Locate the cell with the specified text and output its [X, Y] center coordinate. 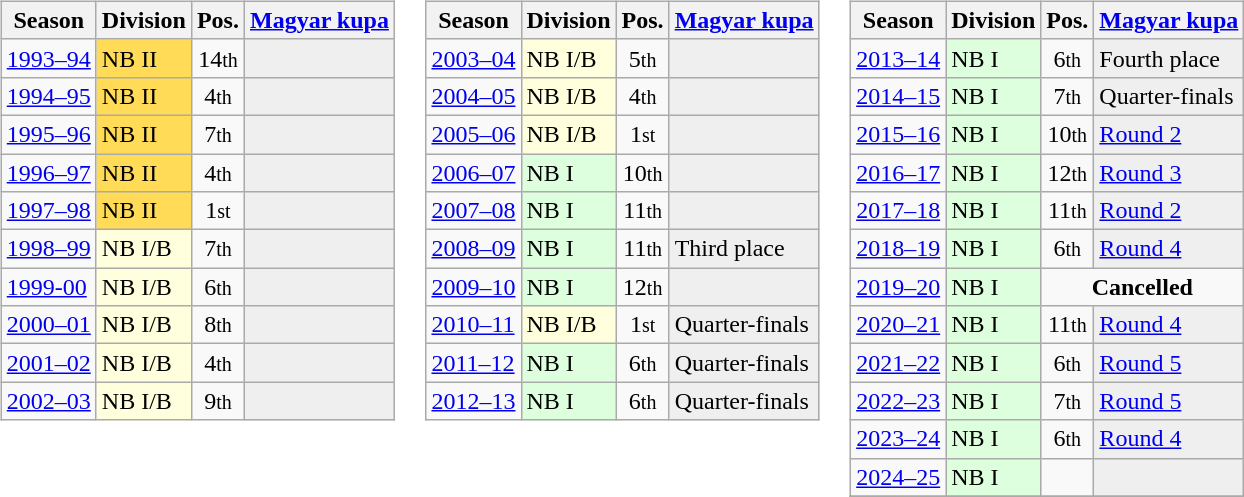
2008–09 [474, 249]
1993–94 [48, 58]
2020–21 [898, 325]
2024–25 [898, 477]
2017–18 [898, 211]
2003–04 [474, 58]
2016–17 [898, 173]
2007–08 [474, 211]
Cancelled [1142, 287]
2000–01 [48, 325]
14th [218, 58]
Fourth place [1169, 58]
2014–15 [898, 96]
1995–96 [48, 134]
2015–16 [898, 134]
5th [642, 58]
Third place [744, 249]
2011–12 [474, 363]
2005–06 [474, 134]
1994–95 [48, 96]
Round 3 [1169, 173]
1999-00 [48, 287]
2013–14 [898, 58]
2009–10 [474, 287]
2018–19 [898, 249]
2019–20 [898, 287]
2022–23 [898, 401]
1996–97 [48, 173]
2006–07 [474, 173]
8th [218, 325]
2012–13 [474, 401]
2023–24 [898, 439]
2010–11 [474, 325]
9th [218, 401]
2001–02 [48, 363]
2004–05 [474, 96]
2021–22 [898, 363]
1997–98 [48, 211]
2002–03 [48, 401]
1998–99 [48, 249]
